Return the [x, y] coordinate for the center point of the cell that contains the specified text.  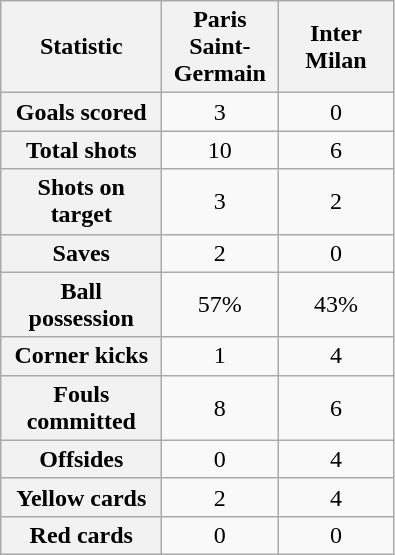
Corner kicks [82, 356]
Red cards [82, 535]
10 [220, 150]
Offsides [82, 459]
Saves [82, 253]
Goals scored [82, 112]
Total shots [82, 150]
57% [220, 304]
Shots on target [82, 202]
8 [220, 408]
Paris Saint-Germain [220, 47]
Fouls committed [82, 408]
Statistic [82, 47]
Ball possession [82, 304]
1 [220, 356]
43% [336, 304]
Inter Milan [336, 47]
Yellow cards [82, 497]
